Output the (x, y) coordinate of the center of the cell containing the given text.  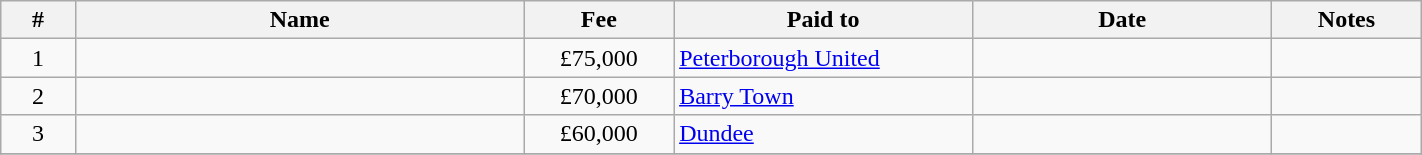
£75,000 (599, 58)
Barry Town (824, 96)
3 (38, 134)
Date (1122, 20)
Fee (599, 20)
£60,000 (599, 134)
1 (38, 58)
Peterborough United (824, 58)
2 (38, 96)
# (38, 20)
Name (300, 20)
Dundee (824, 134)
£70,000 (599, 96)
Notes (1347, 20)
Paid to (824, 20)
